Detect which cell encompasses the target text, then output its (x, y) center coordinate. 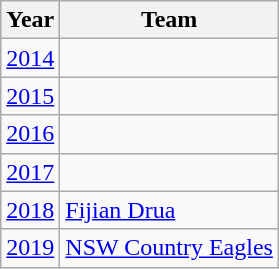
Team (170, 20)
2018 (30, 210)
Fijian Drua (170, 210)
2017 (30, 172)
NSW Country Eagles (170, 248)
2014 (30, 58)
2015 (30, 96)
Year (30, 20)
2016 (30, 134)
2019 (30, 248)
